Extract the (X, Y) coordinate from the center of the cell holding the provided text.  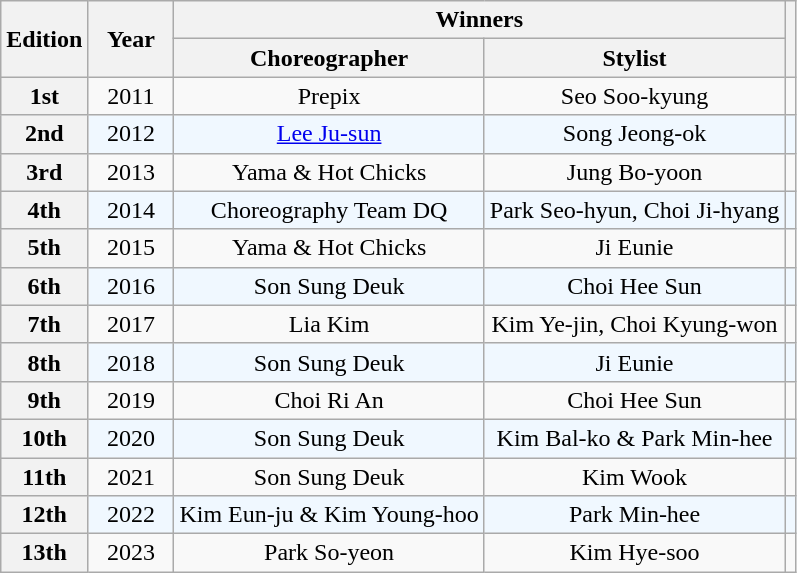
Park Seo-hyun, Choi Ji-hyang (634, 210)
Kim Wook (634, 477)
2016 (131, 286)
Seo Soo-kyung (634, 96)
Choreographer (329, 58)
Kim Hye-soo (634, 553)
Prepix (329, 96)
Winners (480, 20)
2018 (131, 362)
2019 (131, 400)
2020 (131, 438)
2011 (131, 96)
10th (44, 438)
Lee Ju-sun (329, 134)
9th (44, 400)
4th (44, 210)
Song Jeong-ok (634, 134)
Jung Bo-yoon (634, 172)
2023 (131, 553)
6th (44, 286)
12th (44, 515)
2017 (131, 324)
Kim Ye-jin, Choi Kyung-won (634, 324)
1st (44, 96)
11th (44, 477)
2022 (131, 515)
Park Min-hee (634, 515)
2014 (131, 210)
Stylist (634, 58)
2012 (131, 134)
Year (131, 39)
13th (44, 553)
Edition (44, 39)
Kim Bal-ko & Park Min-hee (634, 438)
2013 (131, 172)
Choi Ri An (329, 400)
Park So-yeon (329, 553)
2015 (131, 248)
Lia Kim (329, 324)
2nd (44, 134)
8th (44, 362)
Kim Eun-ju & Kim Young-hoo (329, 515)
7th (44, 324)
3rd (44, 172)
Choreography Team DQ (329, 210)
5th (44, 248)
2021 (131, 477)
